From the cell containing the given text, extract its center point as [X, Y] coordinate. 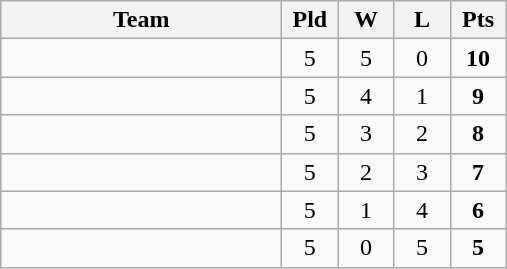
10 [478, 58]
Pld [310, 20]
Team [142, 20]
6 [478, 210]
W [366, 20]
7 [478, 172]
8 [478, 134]
9 [478, 96]
L [422, 20]
Pts [478, 20]
